Scan for the cell matching the given text and deliver its [X, Y] coordinate at center. 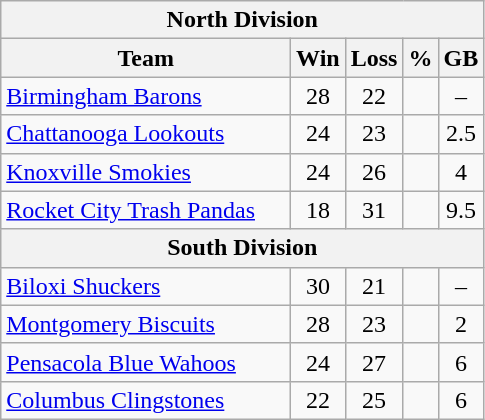
4 [461, 172]
26 [374, 172]
Biloxi Shuckers [146, 286]
Loss [374, 58]
9.5 [461, 210]
21 [374, 286]
27 [374, 362]
GB [461, 58]
% [420, 58]
2.5 [461, 134]
North Division [242, 20]
Pensacola Blue Wahoos [146, 362]
30 [318, 286]
Knoxville Smokies [146, 172]
Chattanooga Lookouts [146, 134]
Montgomery Biscuits [146, 324]
South Division [242, 248]
31 [374, 210]
2 [461, 324]
18 [318, 210]
Birmingham Barons [146, 96]
Win [318, 58]
25 [374, 400]
Columbus Clingstones [146, 400]
Rocket City Trash Pandas [146, 210]
Team [146, 58]
